Pinpoint the cell where the given text exists, returning its (X, Y) midpoint coordinate. 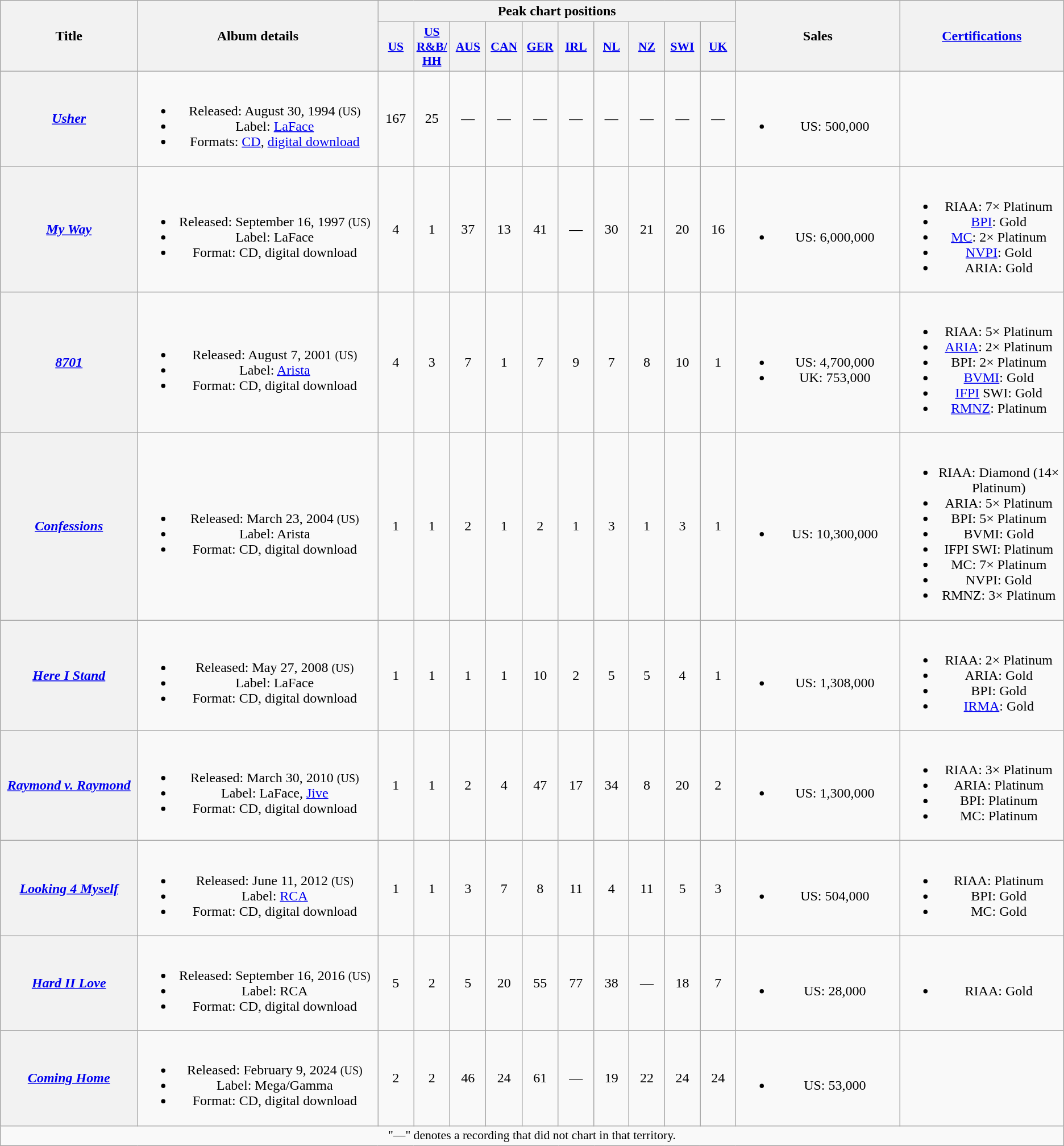
Released: May 27, 2008 (US)Label: LaFaceFormat: CD, digital download (258, 675)
Certifications (982, 36)
US: 10,300,000 (817, 526)
UK (718, 47)
Released: June 11, 2012 (US)Label: RCAFormat: CD, digital download (258, 888)
IRL (576, 47)
21 (647, 229)
Coming Home (69, 1078)
RIAA: 3× PlatinumARIA: PlatinumBPI: PlatinumMC: Platinum (982, 786)
RIAA: 5× PlatinumARIA: 2× PlatinumBPI: 2× PlatinumBVMI: GoldIFPI SWI: GoldRMNZ: Platinum (982, 363)
US: 4,700,000UK: 753,000 (817, 363)
US: 500,000 (817, 118)
Released: August 30, 1994 (US)Label: LaFaceFormats: CD, digital download (258, 118)
19 (612, 1078)
34 (612, 786)
Peak chart positions (557, 11)
Album details (258, 36)
Confessions (69, 526)
RIAA: 7× PlatinumBPI: GoldMC: 2× PlatinumNVPI: GoldARIA: Gold (982, 229)
18 (682, 983)
RIAA: 2× PlatinumARIA: GoldBPI: GoldIRMA: Gold (982, 675)
NZ (647, 47)
16 (718, 229)
Released: March 30, 2010 (US)Label: LaFace, JiveFormat: CD, digital download (258, 786)
Released: September 16, 2016 (US)Label: RCAFormat: CD, digital download (258, 983)
Hard II Love (69, 983)
22 (647, 1078)
9 (576, 363)
30 (612, 229)
25 (432, 118)
US: 504,000 (817, 888)
Here I Stand (69, 675)
Raymond v. Raymond (69, 786)
CAN (504, 47)
USR&B/HH (432, 47)
Sales (817, 36)
46 (468, 1078)
My Way (69, 229)
77 (576, 983)
US: 1,308,000 (817, 675)
Released: September 16, 1997 (US)Label: LaFaceFormat: CD, digital download (258, 229)
NL (612, 47)
55 (540, 983)
13 (504, 229)
Looking 4 Myself (69, 888)
41 (540, 229)
"—" denotes a recording that did not chart in that territory. (532, 1136)
Usher (69, 118)
Released: March 23, 2004 (US)Label: AristaFormat: CD, digital download (258, 526)
US: 53,000 (817, 1078)
167 (396, 118)
38 (612, 983)
Released: August 7, 2001 (US)Label: AristaFormat: CD, digital download (258, 363)
US: 28,000 (817, 983)
37 (468, 229)
US: 1,300,000 (817, 786)
47 (540, 786)
8701 (69, 363)
RIAA: Gold (982, 983)
US: 6,000,000 (817, 229)
US (396, 47)
RIAA: PlatinumBPI: GoldMC: Gold (982, 888)
61 (540, 1078)
Released: February 9, 2024 (US)Label: Mega/GammaFormat: CD, digital download (258, 1078)
SWI (682, 47)
GER (540, 47)
RIAA: Diamond (14× Platinum)ARIA: 5× PlatinumBPI: 5× PlatinumBVMI: GoldIFPI SWI: PlatinumMC: 7× PlatinumNVPI: GoldRMNZ: 3× Platinum (982, 526)
AUS (468, 47)
Title (69, 36)
17 (576, 786)
